Locate the cell with the specified text and output its [x, y] center coordinate. 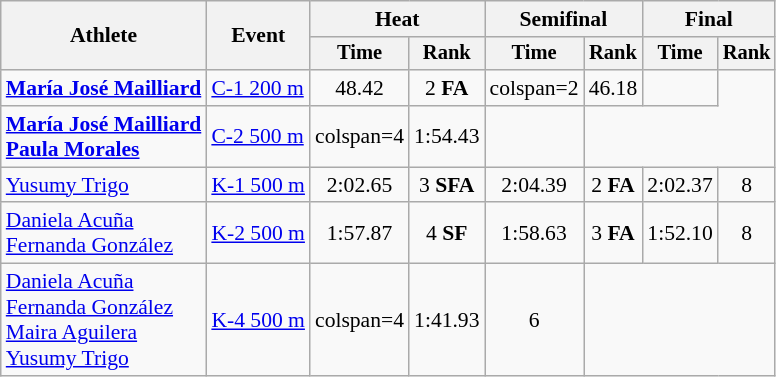
46.18 [614, 88]
C-2 500 m [258, 136]
Daniela AcuñaFernanda González [104, 234]
K-1 500 m [258, 185]
Yusumy Trigo [104, 185]
K-4 500 m [258, 320]
4 SF [446, 234]
3 SFA [446, 185]
Semifinal [564, 19]
48.42 [360, 88]
Heat [398, 19]
1:57.87 [360, 234]
1:41.93 [446, 320]
Event [258, 36]
3 FA [614, 234]
1:54.43 [446, 136]
Athlete [104, 36]
Daniela AcuñaFernanda GonzálezMaira AguileraYusumy Trigo [104, 320]
2:04.39 [534, 185]
María José Mailliard [104, 88]
C-1 200 m [258, 88]
2:02.37 [680, 185]
colspan=2 [534, 88]
K-2 500 m [258, 234]
1:58.63 [534, 234]
Final [708, 19]
María José MailliardPaula Morales [104, 136]
6 [534, 320]
2:02.65 [360, 185]
1:52.10 [680, 234]
